Return the [X, Y] coordinate for the center point of the cell that contains the specified text.  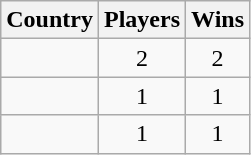
Wins [218, 20]
Country [50, 20]
Players [142, 20]
